Provide the [X, Y] coordinate of the cell's center where the given text is located.  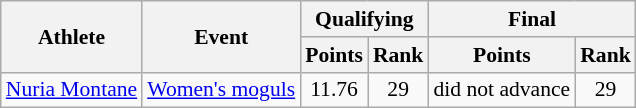
11.76 [334, 90]
did not advance [502, 90]
Athlete [72, 36]
Nuria Montane [72, 90]
Event [221, 36]
Qualifying [364, 19]
Women's moguls [221, 90]
Final [532, 19]
